From the cell containing the given text, extract its center point as [X, Y] coordinate. 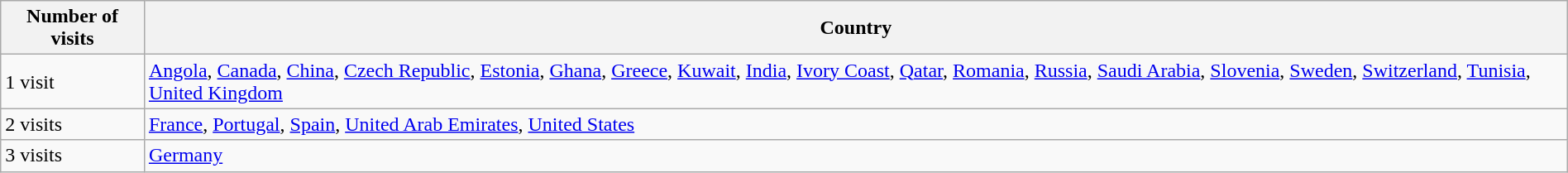
Country [855, 28]
1 visit [73, 81]
Germany [855, 156]
3 visits [73, 156]
Number of visits [73, 28]
2 visits [73, 124]
France, Portugal, Spain, United Arab Emirates, United States [855, 124]
